Find where the given text appears and provide that cell's center as [X, Y] coordinate. 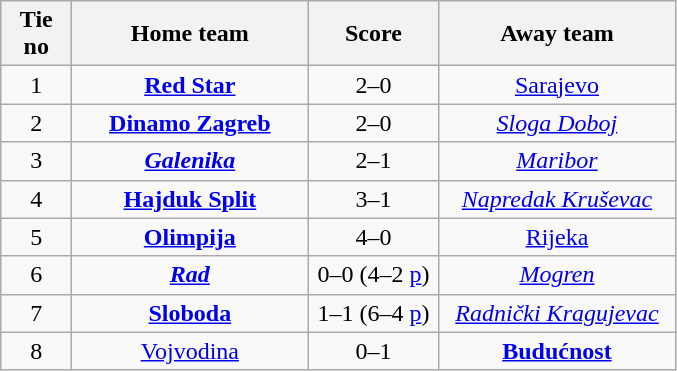
Mogren [557, 275]
8 [36, 351]
Tie no [36, 34]
Away team [557, 34]
4 [36, 199]
4–0 [374, 237]
Sarajevo [557, 85]
Dinamo Zagreb [190, 123]
Galenika [190, 161]
Vojvodina [190, 351]
Napredak Kruševac [557, 199]
7 [36, 313]
Sloga Doboj [557, 123]
Home team [190, 34]
2–1 [374, 161]
1 [36, 85]
2 [36, 123]
Sloboda [190, 313]
Radnički Kragujevac [557, 313]
6 [36, 275]
Budućnost [557, 351]
1–1 (6–4 p) [374, 313]
0–0 (4–2 p) [374, 275]
0–1 [374, 351]
3–1 [374, 199]
Olimpija [190, 237]
Maribor [557, 161]
Rad [190, 275]
3 [36, 161]
Hajduk Split [190, 199]
Red Star [190, 85]
Rijeka [557, 237]
Score [374, 34]
5 [36, 237]
